Find where the given text appears and provide that cell's center as [X, Y] coordinate. 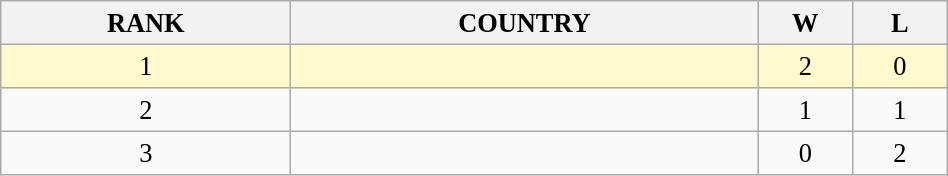
W [806, 22]
3 [146, 153]
RANK [146, 22]
L [900, 22]
COUNTRY [524, 22]
